Detect which cell encompasses the target text, then output its (x, y) center coordinate. 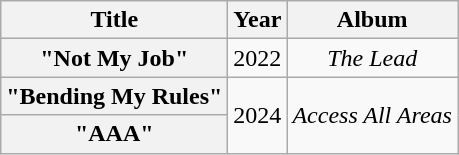
"Not My Job" (114, 58)
Year (258, 20)
2022 (258, 58)
"Bending My Rules" (114, 96)
2024 (258, 115)
The Lead (372, 58)
"AAA" (114, 134)
Title (114, 20)
Album (372, 20)
Access All Areas (372, 115)
